Extract the [x, y] coordinate from the center of the cell holding the provided text.  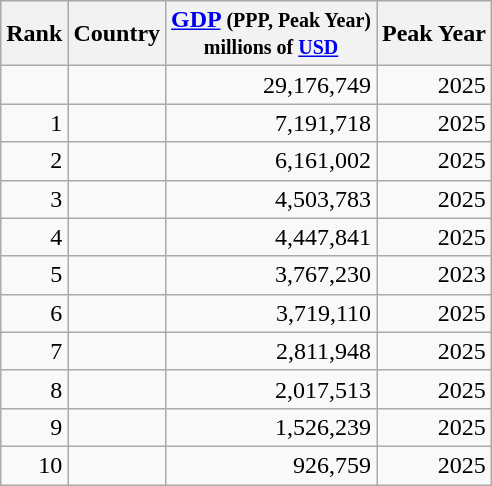
3 [34, 199]
Country [117, 34]
2023 [434, 275]
Peak Year [434, 34]
9 [34, 427]
2 [34, 161]
2,017,513 [272, 389]
926,759 [272, 465]
5 [34, 275]
6 [34, 313]
2,811,948 [272, 351]
1 [34, 123]
4,447,841 [272, 237]
GDP (PPP, Peak Year)millions of USD [272, 34]
3,767,230 [272, 275]
8 [34, 389]
3,719,110 [272, 313]
29,176,749 [272, 85]
4,503,783 [272, 199]
4 [34, 237]
1,526,239 [272, 427]
Rank [34, 34]
7 [34, 351]
7,191,718 [272, 123]
10 [34, 465]
6,161,002 [272, 161]
